Capture the cell that displays the provided text and extract its [X, Y] central coordinate. 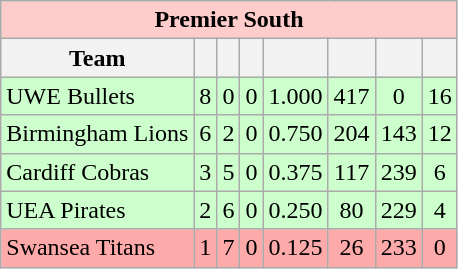
26 [352, 248]
0.750 [296, 134]
8 [206, 96]
239 [398, 172]
7 [228, 248]
417 [352, 96]
Birmingham Lions [98, 134]
4 [440, 210]
1 [206, 248]
143 [398, 134]
233 [398, 248]
Cardiff Cobras [98, 172]
229 [398, 210]
Premier South [229, 20]
5 [228, 172]
80 [352, 210]
0.375 [296, 172]
1.000 [296, 96]
Team [98, 58]
UWE Bullets [98, 96]
Swansea Titans [98, 248]
0.250 [296, 210]
204 [352, 134]
16 [440, 96]
117 [352, 172]
3 [206, 172]
UEA Pirates [98, 210]
12 [440, 134]
0.125 [296, 248]
